Scan for the cell matching the given text and deliver its [X, Y] coordinate at center. 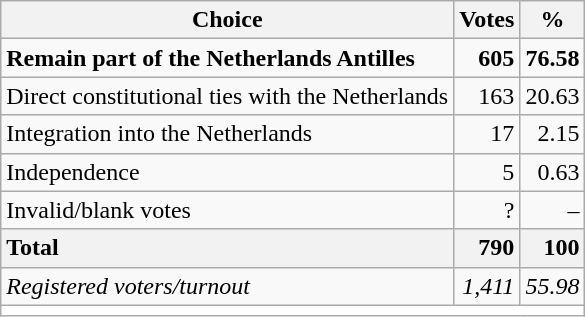
0.63 [552, 172]
Total [228, 248]
100 [552, 248]
Independence [228, 172]
– [552, 210]
Registered voters/turnout [228, 286]
% [552, 20]
Votes [487, 20]
1,411 [487, 286]
790 [487, 248]
2.15 [552, 134]
17 [487, 134]
163 [487, 96]
Remain part of the Netherlands Antilles [228, 58]
Choice [228, 20]
? [487, 210]
20.63 [552, 96]
5 [487, 172]
55.98 [552, 286]
Integration into the Netherlands [228, 134]
Invalid/blank votes [228, 210]
Direct constitutional ties with the Netherlands [228, 96]
605 [487, 58]
76.58 [552, 58]
